Pinpoint the cell where the given text exists, returning its [x, y] midpoint coordinate. 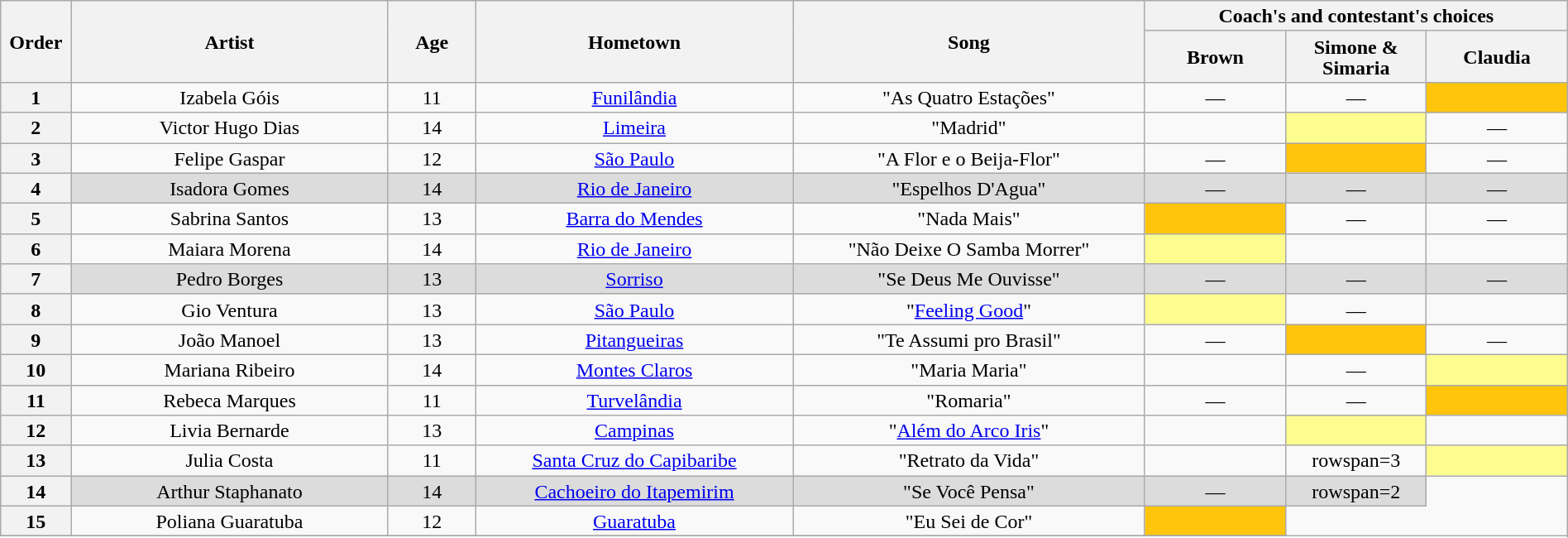
2 [36, 127]
"A Flor e o Beija-Flor" [969, 157]
Pitangueiras [633, 339]
Funilândia [633, 98]
Limeira [633, 127]
Isadora Gomes [230, 189]
Victor Hugo Dias [230, 127]
Simone & Simaria [1356, 56]
Santa Cruz do Capibaribe [633, 460]
Maiara Morena [230, 248]
"Maria Maria" [969, 369]
9 [36, 339]
"Além do Arco Iris" [969, 430]
Gio Ventura [230, 310]
15 [36, 521]
Campinas [633, 430]
7 [36, 280]
Arthur Staphanato [230, 492]
rowspan=3 [1356, 460]
Cachoeiro do Itapemirim [633, 492]
"Te Assumi pro Brasil" [969, 339]
Hometown [633, 41]
Order [36, 41]
Artist [230, 41]
Song [969, 41]
Barra do Mendes [633, 219]
8 [36, 310]
Sabrina Santos [230, 219]
Coach's and contestant's choices [1356, 17]
Sorriso [633, 280]
rowspan=2 [1356, 492]
1 [36, 98]
Turvelândia [633, 401]
"Feeling Good" [969, 310]
"Madrid" [969, 127]
6 [36, 248]
"Não Deixe O Samba Morrer" [969, 248]
Poliana Guaratuba [230, 521]
"As Quatro Estações" [969, 98]
10 [36, 369]
Age [432, 41]
"Eu Sei de Cor" [969, 521]
"Retrato da Vida" [969, 460]
5 [36, 219]
"Se Você Pensa" [969, 492]
3 [36, 157]
Izabela Góis [230, 98]
Rebeca Marques [230, 401]
Felipe Gaspar [230, 157]
Claudia [1497, 56]
Brown [1215, 56]
Julia Costa [230, 460]
"Espelhos D'Agua" [969, 189]
Montes Claros [633, 369]
João Manoel [230, 339]
Guaratuba [633, 521]
"Nada Mais" [969, 219]
Mariana Ribeiro [230, 369]
"Se Deus Me Ouvisse" [969, 280]
"Romaria" [969, 401]
4 [36, 189]
Livia Bernarde [230, 430]
Pedro Borges [230, 280]
